Identify which cell holds the provided text, then report its [x, y] central coordinate. 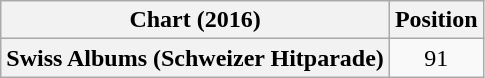
91 [436, 58]
Chart (2016) [196, 20]
Position [436, 20]
Swiss Albums (Schweizer Hitparade) [196, 58]
